Return (x, y) of the center of cell containing provided text 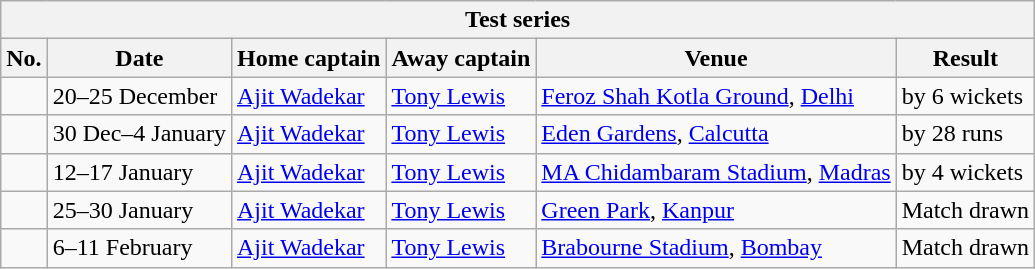
by 6 wickets (965, 96)
Test series (518, 20)
Feroz Shah Kotla Ground, Delhi (716, 96)
MA Chidambaram Stadium, Madras (716, 172)
Result (965, 58)
Date (139, 58)
by 4 wickets (965, 172)
Green Park, Kanpur (716, 210)
20–25 December (139, 96)
No. (24, 58)
25–30 January (139, 210)
6–11 February (139, 248)
Away captain (461, 58)
Venue (716, 58)
12–17 January (139, 172)
Eden Gardens, Calcutta (716, 134)
Home captain (308, 58)
30 Dec–4 January (139, 134)
by 28 runs (965, 134)
Brabourne Stadium, Bombay (716, 248)
